Search for the cell housing the specified text and yield its [x, y] center coordinate. 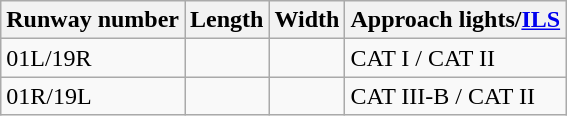
Approach lights/ILS [456, 20]
Width [307, 20]
CAT I / CAT II [456, 58]
Runway number [93, 20]
01L/19R [93, 58]
CAT III-B / CAT II [456, 96]
01R/19L [93, 96]
Length [227, 20]
